For the text-containing cell, return its midpoint in [x, y] coordinate format. 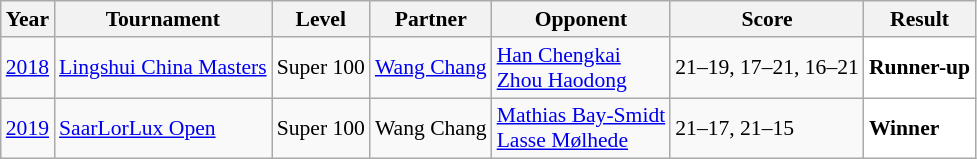
Tournament [163, 19]
Level [321, 19]
Mathias Bay-Smidt Lasse Mølhede [582, 128]
Result [920, 19]
Runner-up [920, 68]
Lingshui China Masters [163, 68]
SaarLorLux Open [163, 128]
Partner [431, 19]
Year [28, 19]
2018 [28, 68]
Han Chengkai Zhou Haodong [582, 68]
21–17, 21–15 [767, 128]
Score [767, 19]
Winner [920, 128]
2019 [28, 128]
21–19, 17–21, 16–21 [767, 68]
Opponent [582, 19]
